For the text-containing cell, return its midpoint in [x, y] coordinate format. 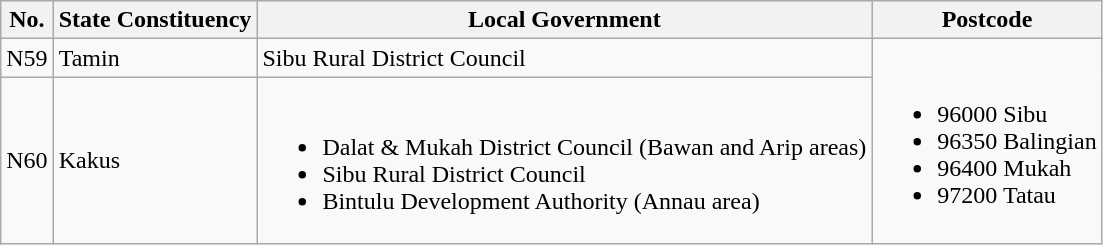
Postcode [987, 20]
Tamin [155, 58]
N60 [27, 160]
96000 Sibu96350 Balingian96400 Mukah97200 Tatau [987, 142]
Local Government [564, 20]
Dalat & Mukah District Council (Bawan and Arip areas)Sibu Rural District CouncilBintulu Development Authority (Annau area) [564, 160]
N59 [27, 58]
Sibu Rural District Council [564, 58]
Kakus [155, 160]
State Constituency [155, 20]
No. [27, 20]
